From the cell containing the given text, extract its center point as [X, Y] coordinate. 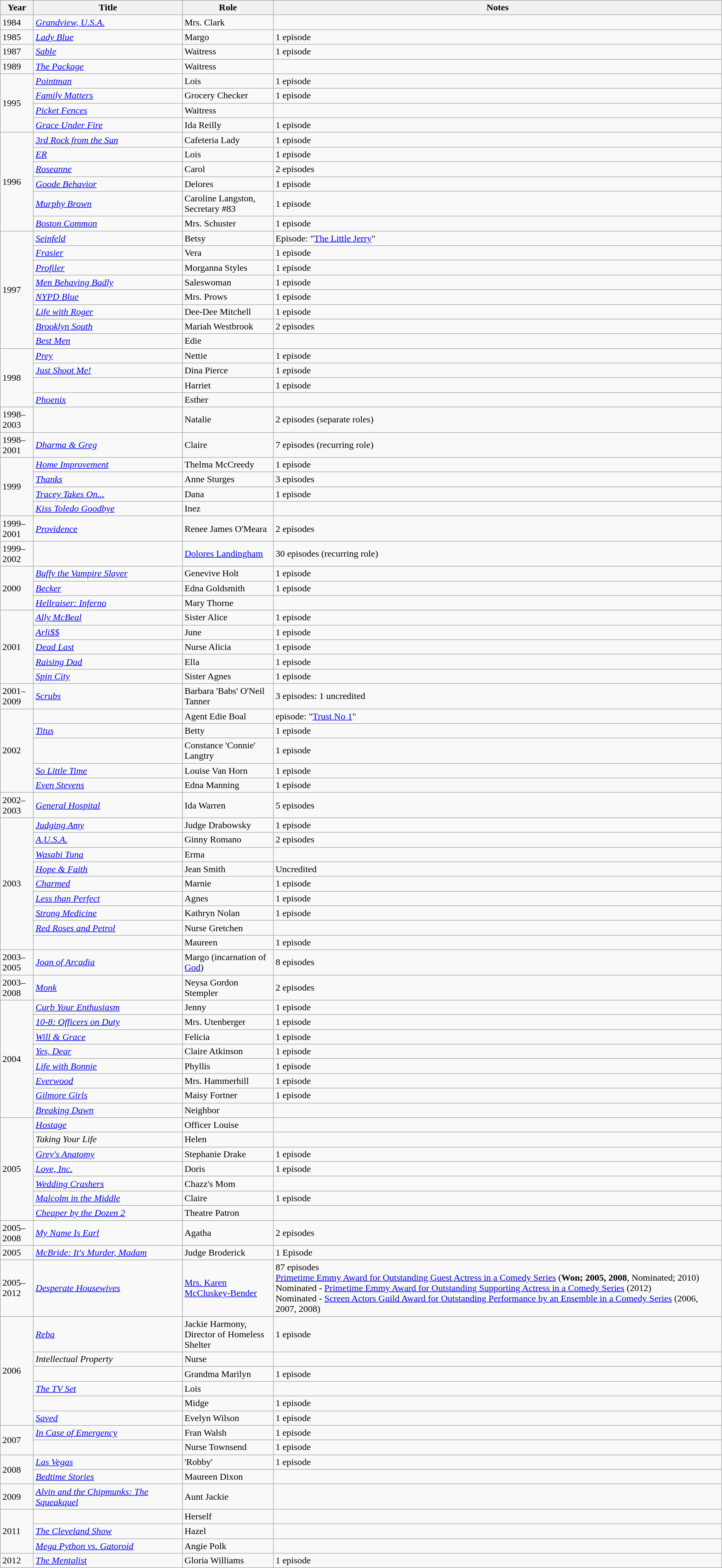
Ally McBeal [108, 618]
Title [108, 8]
Red Roses and Petrol [108, 928]
Mariah Westbrook [228, 326]
Hellraiser: Inferno [108, 603]
Margo [228, 37]
Harriet [228, 385]
Neighbor [228, 1110]
Mrs. Hammerhill [228, 1081]
Thanks [108, 479]
NYPD Blue [108, 297]
Fran Walsh [228, 1433]
Ida Reilly [228, 125]
Herself [228, 1516]
Nettie [228, 356]
Intellectual Property [108, 1359]
Margo (incarnation of God) [228, 962]
Just Shoot Me! [108, 370]
2004 [17, 1059]
Breaking Dawn [108, 1110]
Maureen Dixon [228, 1477]
Kiss Toledo Goodbye [108, 509]
Sister Agnes [228, 676]
So Little Time [108, 771]
Scrubs [108, 696]
2005–2008 [17, 1233]
Felicia [228, 1037]
Life with Roger [108, 312]
Hostage [108, 1125]
Vera [228, 253]
1999 [17, 487]
Best Men [108, 341]
2001 [17, 647]
Nurse Alicia [228, 647]
3 episodes [498, 479]
1995 [17, 103]
Brooklyn South [108, 326]
Life with Bonnie [108, 1066]
2003–2008 [17, 987]
Hope & Faith [108, 869]
Stephanie Drake [228, 1154]
episode: "Trust No 1" [498, 716]
Neysa Gordon Stempler [228, 987]
In Case of Emergency [108, 1433]
Nurse Gretchen [228, 928]
Agnes [228, 898]
2007 [17, 1440]
Ginny Romano [228, 840]
2003 [17, 884]
Reba [108, 1334]
Theatre Patron [228, 1213]
Judge Broderick [228, 1253]
Chazz's Mom [228, 1183]
1998–2003 [17, 420]
Family Matters [108, 96]
Strong Medicine [108, 913]
Dolores Landingham [228, 554]
2011 [17, 1531]
Boston Common [108, 224]
Goode Behavior [108, 184]
Cheaper by the Dozen 2 [108, 1213]
1985 [17, 37]
Maureen [228, 942]
Esther [228, 400]
June [228, 632]
Sister Alice [228, 618]
Marnie [228, 884]
Aunt Jackie [228, 1497]
Monk [108, 987]
Gloria Williams [228, 1561]
8 episodes [498, 962]
The Cleveland Show [108, 1531]
1989 [17, 66]
Dina Pierce [228, 370]
3rd Rock from the Sun [108, 140]
Phoenix [108, 400]
Episode: "The Little Jerry" [498, 238]
Hazel [228, 1531]
Jackie Harmony, Director of Homeless Shelter [228, 1334]
Mrs. Schuster [228, 224]
My Name Is Earl [108, 1233]
Nurse [228, 1359]
The Mentalist [108, 1561]
1987 [17, 52]
ER [108, 154]
Las Vegas [108, 1462]
Mrs. Clark [228, 22]
Barbara 'Babs' O'Neil Tanner [228, 696]
Phyllis [228, 1066]
Renee James O'Meara [228, 528]
Buffy the Vampire Slayer [108, 574]
Constance 'Connie' Langtry [228, 751]
Anne Sturges [228, 479]
Desperate Housewives [108, 1288]
2005–2012 [17, 1288]
Jean Smith [228, 869]
Maisy Fortner [228, 1095]
Mary Thorne [228, 603]
Thelma McCreedy [228, 465]
Will & Grace [108, 1037]
Evelyn Wilson [228, 1418]
Dead Last [108, 647]
2008 [17, 1469]
1998–2001 [17, 444]
Grocery Checker [228, 96]
Taking Your Life [108, 1139]
Delores [228, 184]
The TV Set [108, 1389]
'Robby' [228, 1462]
Edie [228, 341]
Edna Goldsmith [228, 588]
Dharma & Greg [108, 444]
Ida Warren [228, 805]
30 episodes (recurring role) [498, 554]
Carol [228, 169]
2 episodes (separate roles) [498, 420]
1984 [17, 22]
10-8: Officers on Duty [108, 1022]
Wasabi Tuna [108, 854]
1 Episode [498, 1253]
Judging Amy [108, 825]
Helen [228, 1139]
Bedtime Stories [108, 1477]
Role [228, 8]
Caroline Langston, Secretary #83 [228, 204]
Louise Van Horn [228, 771]
Pointman [108, 81]
Prey [108, 356]
Murphy Brown [108, 204]
Erma [228, 854]
Morganna Styles [228, 268]
Mrs. Prows [228, 297]
Notes [498, 8]
Titus [108, 731]
A.U.S.A. [108, 840]
Grandview, U.S.A. [108, 22]
Roseanne [108, 169]
2006 [17, 1371]
Becker [108, 588]
2002 [17, 751]
Inez [228, 509]
Edna Manning [228, 785]
Year [17, 8]
Mrs. Karen McCluskey-Bender [228, 1288]
Genevive Holt [228, 574]
Gilmore Girls [108, 1095]
Yes, Dear [108, 1052]
3 episodes: 1 uncredited [498, 696]
2002–2003 [17, 805]
Midge [228, 1403]
Nurse Townsend [228, 1447]
Everwood [108, 1081]
2009 [17, 1497]
Natalie [228, 420]
Mrs. Utenberger [228, 1022]
Angie Polk [228, 1546]
Seinfeld [108, 238]
Betty [228, 731]
1997 [17, 290]
Less than Perfect [108, 898]
Judge Drabowsky [228, 825]
7 episodes (recurring role) [498, 444]
Mega Python vs. Gatoroid [108, 1546]
Jenny [228, 1008]
Grace Under Fire [108, 125]
Joan of Arcadia [108, 962]
The Package [108, 66]
Saved [108, 1418]
Sable [108, 52]
2001–2009 [17, 696]
Ella [228, 662]
Even Stevens [108, 785]
General Hospital [108, 805]
Alvin and the Chipmunks: The Squeakquel [108, 1497]
Dana [228, 494]
Charmed [108, 884]
Malcolm in the Middle [108, 1198]
Doris [228, 1169]
Wedding Crashers [108, 1183]
Cafeteria Lady [228, 140]
Betsy [228, 238]
Arli$$ [108, 632]
Grandma Marilyn [228, 1374]
1998 [17, 378]
Officer Louise [228, 1125]
1999–2001 [17, 528]
2012 [17, 1561]
Kathryn Nolan [228, 913]
Providence [108, 528]
2000 [17, 588]
Lady Blue [108, 37]
Agatha [228, 1233]
Tracey Takes On... [108, 494]
Agent Edie Boal [228, 716]
5 episodes [498, 805]
McBride: It's Murder, Madam [108, 1253]
Love, Inc. [108, 1169]
Home Improvement [108, 465]
Spin City [108, 676]
Frasier [108, 253]
Dee-Dee Mitchell [228, 312]
1999–2002 [17, 554]
Men Behaving Badly [108, 282]
1996 [17, 181]
Profiler [108, 268]
Uncredited [498, 869]
Picket Fences [108, 110]
Raising Dad [108, 662]
Curb Your Enthusiasm [108, 1008]
Claire Atkinson [228, 1052]
Saleswoman [228, 282]
2003–2005 [17, 962]
Grey's Anatomy [108, 1154]
